Extract the [X, Y] coordinate from the center of the cell holding the provided text.  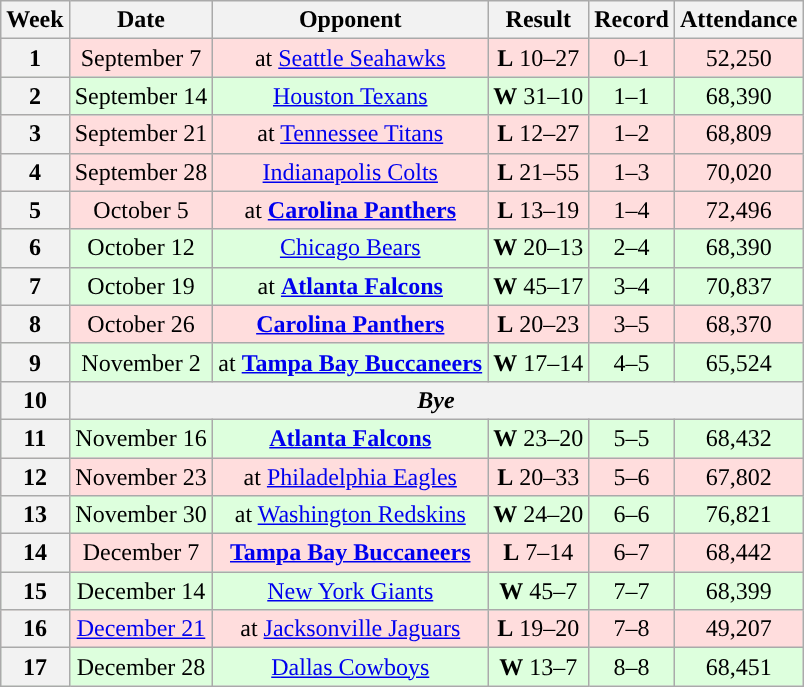
November 16 [141, 438]
14 [35, 553]
1–2 [632, 134]
Date [141, 20]
17 [35, 667]
September 7 [141, 58]
Opponent [350, 20]
L 19–20 [538, 629]
at Atlanta Falcons [350, 286]
Week [35, 20]
5–5 [632, 438]
L 21–55 [538, 172]
67,802 [738, 477]
L 20–33 [538, 477]
at Philadelphia Eagles [350, 477]
5 [35, 210]
W 45–7 [538, 591]
4–5 [632, 362]
L 20–23 [538, 324]
at Washington Redskins [350, 515]
L 10–27 [538, 58]
November 23 [141, 477]
W 31–10 [538, 96]
15 [35, 591]
7–7 [632, 591]
1–4 [632, 210]
December 7 [141, 553]
16 [35, 629]
Carolina Panthers [350, 324]
52,250 [738, 58]
Atlanta Falcons [350, 438]
65,524 [738, 362]
68,442 [738, 553]
Indianapolis Colts [350, 172]
0–1 [632, 58]
at Jacksonville Jaguars [350, 629]
W 23–20 [538, 438]
W 24–20 [538, 515]
December 14 [141, 591]
at Carolina Panthers [350, 210]
Tampa Bay Buccaneers [350, 553]
September 28 [141, 172]
11 [35, 438]
13 [35, 515]
December 28 [141, 667]
Bye [436, 400]
10 [35, 400]
2 [35, 96]
68,432 [738, 438]
at Tampa Bay Buccaneers [350, 362]
New York Giants [350, 591]
November 30 [141, 515]
November 2 [141, 362]
at Seattle Seahawks [350, 58]
Houston Texans [350, 96]
3 [35, 134]
1–1 [632, 96]
Attendance [738, 20]
October 5 [141, 210]
9 [35, 362]
68,809 [738, 134]
70,020 [738, 172]
5–6 [632, 477]
December 21 [141, 629]
4 [35, 172]
Record [632, 20]
W 17–14 [538, 362]
W 13–7 [538, 667]
L 12–27 [538, 134]
70,837 [738, 286]
7–8 [632, 629]
September 14 [141, 96]
1 [35, 58]
at Tennessee Titans [350, 134]
3–4 [632, 286]
72,496 [738, 210]
6–6 [632, 515]
October 19 [141, 286]
68,370 [738, 324]
8–8 [632, 667]
W 20–13 [538, 248]
2–4 [632, 248]
68,451 [738, 667]
Chicago Bears [350, 248]
12 [35, 477]
49,207 [738, 629]
L 13–19 [538, 210]
L 7–14 [538, 553]
7 [35, 286]
68,399 [738, 591]
8 [35, 324]
W 45–17 [538, 286]
September 21 [141, 134]
3–5 [632, 324]
Dallas Cowboys [350, 667]
76,821 [738, 515]
1–3 [632, 172]
6 [35, 248]
October 12 [141, 248]
Result [538, 20]
6–7 [632, 553]
October 26 [141, 324]
